Capture the cell that displays the provided text and extract its (x, y) central coordinate. 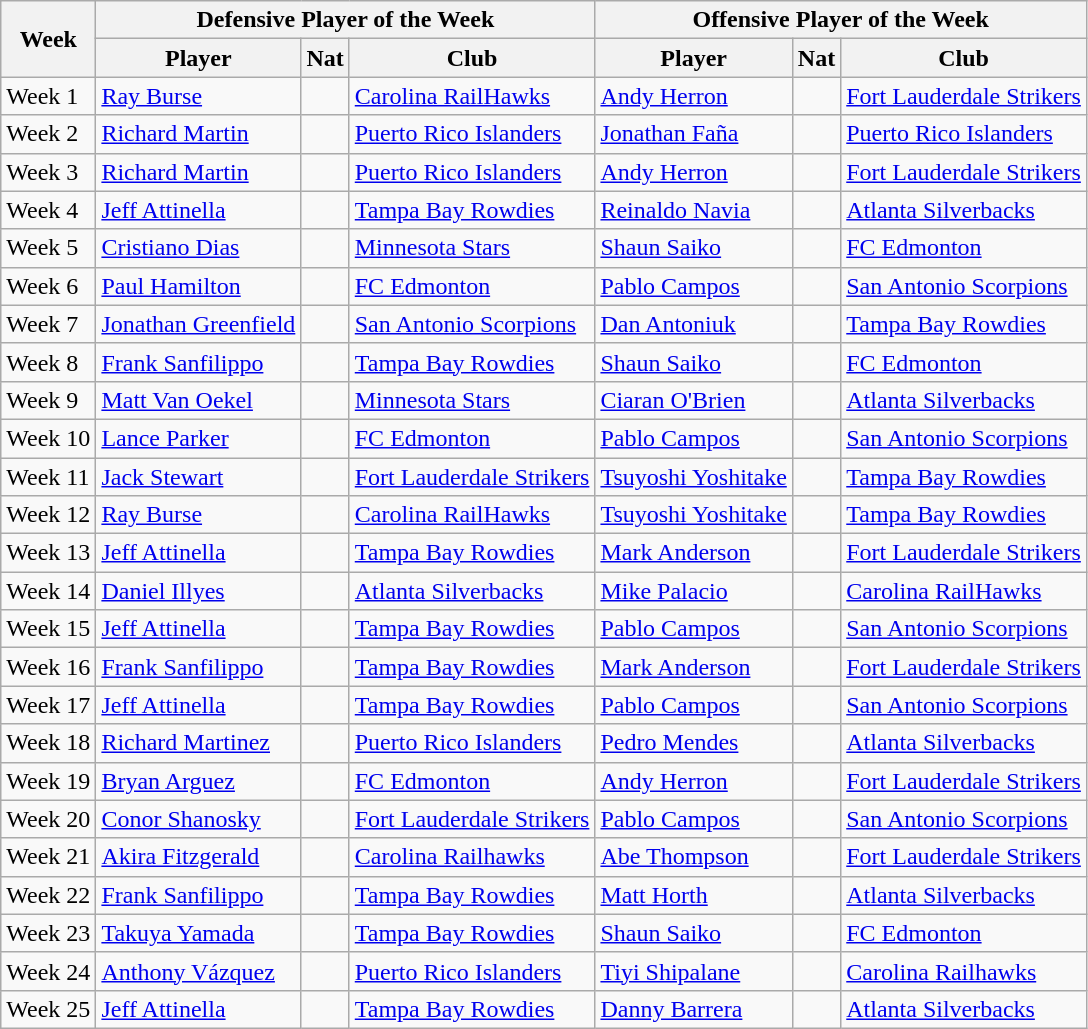
Week 8 (48, 362)
Defensive Player of the Week (346, 20)
Week 6 (48, 286)
Week 2 (48, 134)
Week 5 (48, 248)
Week 17 (48, 705)
Week 24 (48, 971)
Week 7 (48, 324)
Pedro Mendes (694, 743)
Week 10 (48, 438)
Cristiano Dias (198, 248)
Week 18 (48, 743)
Week 25 (48, 1009)
Week 1 (48, 96)
Tiyi Shipalane (694, 971)
Danny Barrera (694, 1009)
Week 23 (48, 933)
Anthony Vázquez (198, 971)
Week 11 (48, 477)
Week 9 (48, 400)
Mike Palacio (694, 591)
Dan Antoniuk (694, 324)
Richard Martinez (198, 743)
Daniel Illyes (198, 591)
Week 13 (48, 553)
Matt Van Oekel (198, 400)
Week (48, 39)
Abe Thompson (694, 857)
Ciaran O'Brien (694, 400)
Week 16 (48, 667)
Matt Horth (694, 895)
Jonathan Faña (694, 134)
Paul Hamilton (198, 286)
Conor Shanosky (198, 819)
Lance Parker (198, 438)
Week 15 (48, 629)
Week 3 (48, 172)
Jack Stewart (198, 477)
Jonathan Greenfield (198, 324)
Week 14 (48, 591)
Takuya Yamada (198, 933)
Reinaldo Navia (694, 210)
Week 21 (48, 857)
Offensive Player of the Week (840, 20)
Bryan Arguez (198, 781)
Week 19 (48, 781)
Week 4 (48, 210)
Akira Fitzgerald (198, 857)
Week 22 (48, 895)
Week 20 (48, 819)
Week 12 (48, 515)
